Return the (X, Y) coordinate for the center point of the cell that contains the specified text.  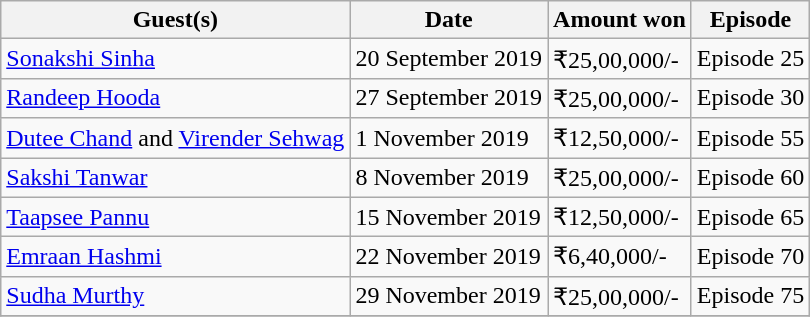
1 November 2019 (449, 138)
Episode 25 (750, 59)
8 November 2019 (449, 178)
Episode 60 (750, 178)
Sonakshi Sinha (176, 59)
29 November 2019 (449, 296)
Amount won (620, 20)
22 November 2019 (449, 257)
Episode 75 (750, 296)
Episode 65 (750, 217)
Randeep Hooda (176, 98)
Episode 70 (750, 257)
Episode (750, 20)
Emraan Hashmi (176, 257)
Taapsee Pannu (176, 217)
15 November 2019 (449, 217)
Guest(s) (176, 20)
Sakshi Tanwar (176, 178)
27 September 2019 (449, 98)
Sudha Murthy (176, 296)
20 September 2019 (449, 59)
Episode 30 (750, 98)
Date (449, 20)
Episode 55 (750, 138)
Dutee Chand and Virender Sehwag (176, 138)
₹6,40,000/- (620, 257)
